Identify which cell holds the provided text, then report its [X, Y] central coordinate. 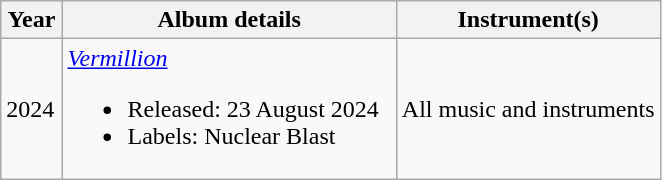
All music and instruments [528, 109]
Year [32, 20]
VermillionReleased: 23 August 2024Labels: Nuclear Blast [229, 109]
Instrument(s) [528, 20]
Album details [229, 20]
2024 [32, 109]
